Capture the cell that displays the provided text and extract its [X, Y] central coordinate. 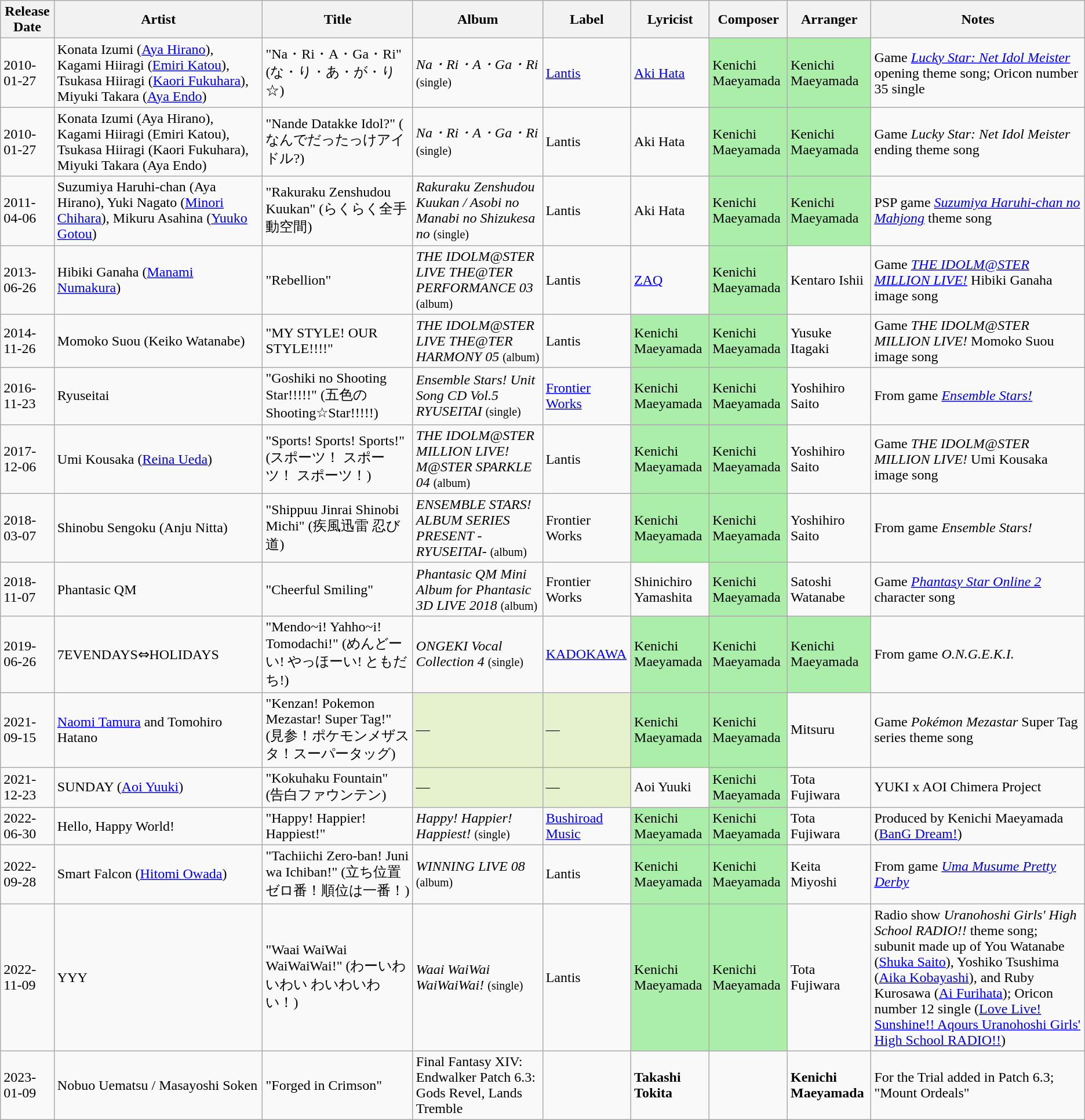
Game Pokémon Mezastar Super Tag series theme song [978, 730]
Lyricist [670, 20]
"Rakuraku Zenshudou Kuukan" (らくらく全手動空間) [337, 211]
KADOKAWA [587, 654]
2011-04-06 [28, 211]
Game Lucky Star: Net Idol Meister ending theme song [978, 141]
"Mendo~i! Yahho~i! Tomodachi!" (めんどーい! やっほーい! ともだち!) [337, 654]
Bushiroad Music [587, 827]
Composer [749, 20]
Waai WaiWai WaiWaiWai! (single) [478, 977]
2018-03-07 [28, 528]
"Happy! Happier! Happiest!" [337, 827]
"Sports! Sports! Sports!" (スポーツ！ スポーツ！ スポーツ！) [337, 459]
Notes [978, 20]
Hibiki Ganaha (Manami Numakura) [158, 279]
"Goshiki no Shooting Star!!!!!" (五色のShooting☆Star!!!!!) [337, 396]
2021-09-15 [28, 730]
YUKI x AOI Chimera Project [978, 787]
Takashi Tokita [670, 1085]
Hello, Happy World! [158, 827]
2017-12-06 [28, 459]
Satoshi Watanabe [829, 589]
Nobuo Uematsu / Masayoshi Soken [158, 1085]
"MY STYLE! OUR STYLE!!!!" [337, 341]
THE IDOLM@STER LIVE THE@TER HARMONY 05 (album) [478, 341]
ENSEMBLE STARS! ALBUM SERIES PRESENT -RYUSEITAI- (album) [478, 528]
2014-11-26 [28, 341]
7EVENDAYS⇔HOLIDAYS [158, 654]
Yusuke Itagaki [829, 341]
"Kokuhaku Fountain" (告白ファウンテン) [337, 787]
2022-06-30 [28, 827]
Keita Miyoshi [829, 874]
Kentaro Ishii [829, 279]
From game O.N.G.E.K.I. [978, 654]
Umi Kousaka (Reina Ueda) [158, 459]
Phantasic QM [158, 589]
2021-12-23 [28, 787]
Final Fantasy XIV: Endwalker Patch 6.3: Gods Revel, Lands Tremble [478, 1085]
"Nande Datakke Idol?" ( なんでだったっけアイドル?) [337, 141]
"Shippuu Jinrai Shinobi Michi" (疾風迅雷 忍び道) [337, 528]
Rakuraku Zenshudou Kuukan / Asobi no Manabi no Shizukesa no (single) [478, 211]
Happy! Happier! Happiest! (single) [478, 827]
Mitsuru [829, 730]
Smart Falcon (Hitomi Owada) [158, 874]
Produced by Kenichi Maeyamada (BanG Dream!) [978, 827]
Release Date [28, 20]
2018-11-07 [28, 589]
THE IDOLM@STER LIVE THE@TER PERFORMANCE 03 (album) [478, 279]
Arranger [829, 20]
Momoko Suou (Keiko Watanabe) [158, 341]
Naomi Tamura and Tomohiro Hatano [158, 730]
Game Phantasy Star Online 2 character song [978, 589]
Game THE IDOLM@STER MILLION LIVE! Hibiki Ganaha image song [978, 279]
Game Lucky Star: Net Idol Meister opening theme song; Oricon number 35 single [978, 73]
For the Trial added in Patch 6.3; "Mount Ordeals" [978, 1085]
Album [478, 20]
Suzumiya Haruhi-chan (Aya Hirano), Yuki Nagato (Minori Chihara), Mikuru Asahina (Yuuko Gotou) [158, 211]
"Rebellion" [337, 279]
Aoi Yuuki [670, 787]
2013-06-26 [28, 279]
WINNING LIVE 08 (album) [478, 874]
SUNDAY (Aoi Yuuki) [158, 787]
Ensemble Stars! Unit Song CD Vol.5 RYUSEITAI (single) [478, 396]
THE IDOLM@STER MILLION LIVE! M@STER SPARKLE 04 (album) [478, 459]
Game THE IDOLM@STER MILLION LIVE! Momoko Suou image song [978, 341]
Shinobu Sengoku (Anju Nitta) [158, 528]
ZAQ [670, 279]
"Cheerful Smiling" [337, 589]
2019-06-26 [28, 654]
Ryuseitai [158, 396]
2022-11-09 [28, 977]
"Waai WaiWai WaiWaiWai!" (わーいわいわい わいわいわい！) [337, 977]
Artist [158, 20]
YYY [158, 977]
"Forged in Crimson" [337, 1085]
"Kenzan! Pokemon Mezastar! Super Tag!" (見参！ポケモンメザスタ！スーパータッグ) [337, 730]
Title [337, 20]
From game Uma Musume Pretty Derby [978, 874]
2016-11-23 [28, 396]
Phantasic QM Mini Album for Phantasic 3D LIVE 2018 (album) [478, 589]
2022-09-28 [28, 874]
PSP game Suzumiya Haruhi-chan no Mahjong theme song [978, 211]
Game THE IDOLM@STER MILLION LIVE! Umi Kousaka image song [978, 459]
ONGEKI Vocal Collection 4 (single) [478, 654]
Shinichiro Yamashita [670, 589]
2023-01-09 [28, 1085]
"Na・Ri・A・Ga・Ri" (な・り・あ・が・り☆) [337, 73]
Label [587, 20]
"Tachiichi Zero-ban! Juni wa Ichiban!" (立ち位置ゼロ番！順位は一番！) [337, 874]
